From the cell containing the given text, extract its center point as [X, Y] coordinate. 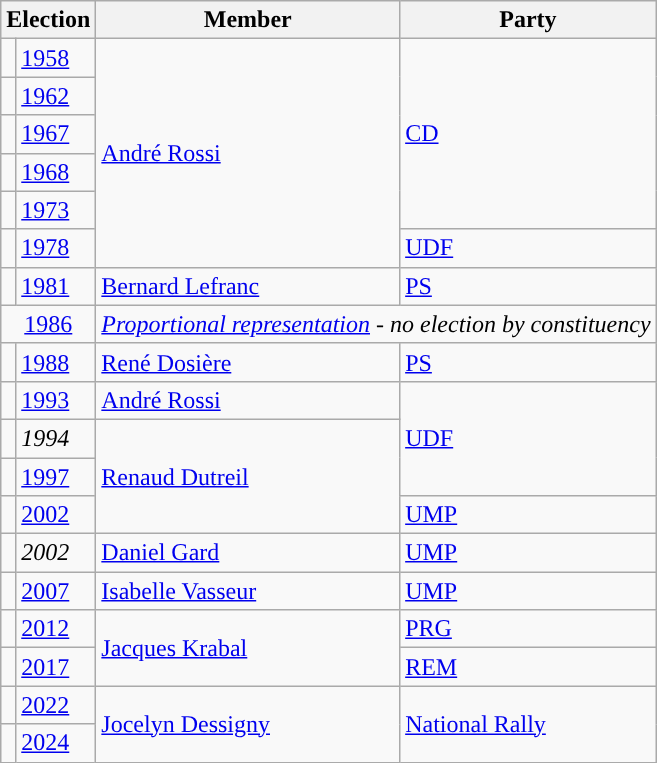
1958 [56, 58]
PRG [528, 629]
1994 [56, 438]
Jacques Krabal [248, 648]
Bernard Lefranc [248, 286]
1981 [56, 286]
Jocelyn Dessigny [248, 724]
1988 [56, 362]
Election [48, 20]
REM [528, 667]
2024 [56, 743]
2007 [56, 591]
1993 [56, 400]
Party [528, 20]
2017 [56, 667]
1962 [56, 96]
1986 [48, 324]
Daniel Gard [248, 553]
Member [248, 20]
1973 [56, 210]
1967 [56, 134]
Renaud Dutreil [248, 476]
CD [528, 134]
2022 [56, 705]
1978 [56, 248]
René Dosière [248, 362]
1968 [56, 172]
Proportional representation - no election by constituency [376, 324]
Isabelle Vasseur [248, 591]
National Rally [528, 724]
2012 [56, 629]
1997 [56, 477]
